Locate the cell with the specified text and output its (x, y) center coordinate. 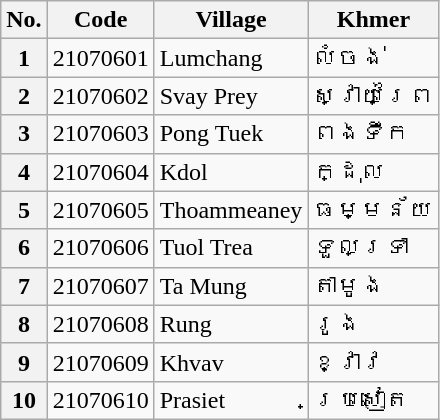
Tuol Trea (231, 248)
21070606 (100, 248)
ធម្មន័យ (374, 210)
ក្ដុល (374, 172)
Khvav (231, 362)
ពងទឹក (374, 134)
Ta Mung (231, 286)
4 (24, 172)
21070601 (100, 58)
21070607 (100, 286)
Kdol (231, 172)
Khmer (374, 20)
ស្វាយព្រៃ (374, 96)
2 (24, 96)
លំចង់ (374, 58)
7 (24, 286)
ខ្វាវ (374, 362)
21070608 (100, 324)
6 (24, 248)
ទួលទ្រា (374, 248)
Thoammeaney (231, 210)
3 (24, 134)
Pong Tuek (231, 134)
21070603 (100, 134)
21070605 (100, 210)
8 (24, 324)
Rung (231, 324)
No. (24, 20)
តាមូង (374, 286)
ប្រសៀត (374, 400)
5 (24, 210)
Lumchang (231, 58)
Village (231, 20)
21070609 (100, 362)
Svay Prey (231, 96)
Code (100, 20)
21070610 (100, 400)
Prasiet (231, 400)
10 (24, 400)
រូង (374, 324)
21070602 (100, 96)
21070604 (100, 172)
9 (24, 362)
1 (24, 58)
